Extract the (X, Y) coordinate from the center of the cell holding the provided text.  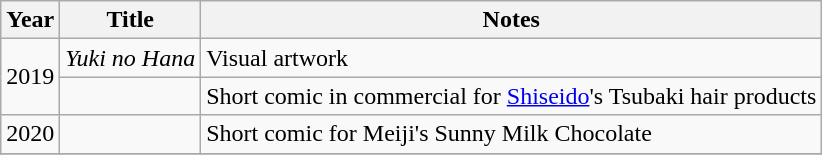
Title (130, 20)
Notes (512, 20)
Short comic for Meiji's Sunny Milk Chocolate (512, 134)
2020 (30, 134)
Yuki no Hana (130, 58)
2019 (30, 77)
Short comic in commercial for Shiseido's Tsubaki hair products (512, 96)
Year (30, 20)
Visual artwork (512, 58)
